Output the (x, y) coordinate of the center of the cell containing the given text.  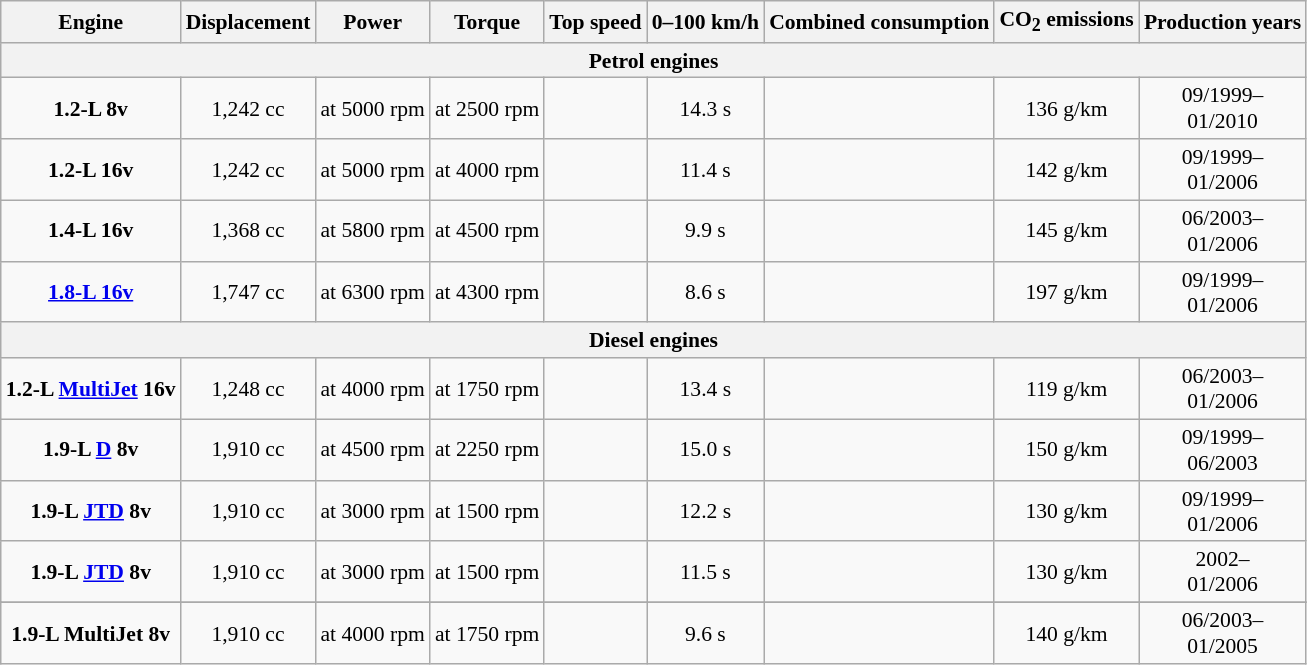
at 6300 rpm (372, 292)
Torque (487, 22)
Diesel engines (654, 341)
Power (372, 22)
1.9-L MultiJet 8v (91, 634)
at 2500 rpm (487, 108)
1.9-L D 8v (91, 450)
09/1999–06/2003 (1222, 450)
13.4 s (706, 388)
1.8-L 16v (91, 292)
136 g/km (1066, 108)
2002–01/2006 (1222, 572)
150 g/km (1066, 450)
Production years (1222, 22)
1,747 cc (248, 292)
9.9 s (706, 230)
Top speed (595, 22)
9.6 s (706, 634)
8.6 s (706, 292)
1.4-L 16v (91, 230)
11.4 s (706, 170)
Petrol engines (654, 61)
1.2-L MultiJet 16v (91, 388)
1.2-L 8v (91, 108)
11.5 s (706, 572)
142 g/km (1066, 170)
06/2003–01/2005 (1222, 634)
1,248 cc (248, 388)
145 g/km (1066, 230)
119 g/km (1066, 388)
12.2 s (706, 512)
1.2-L 16v (91, 170)
1,368 cc (248, 230)
09/1999–01/2010 (1222, 108)
197 g/km (1066, 292)
0–100 km/h (706, 22)
14.3 s (706, 108)
Displacement (248, 22)
CO2 emissions (1066, 22)
at 2250 rpm (487, 450)
at 5800 rpm (372, 230)
at 4300 rpm (487, 292)
Combined consumption (879, 22)
Engine (91, 22)
15.0 s (706, 450)
140 g/km (1066, 634)
